Pinpoint the cell where the given text exists, returning its (x, y) midpoint coordinate. 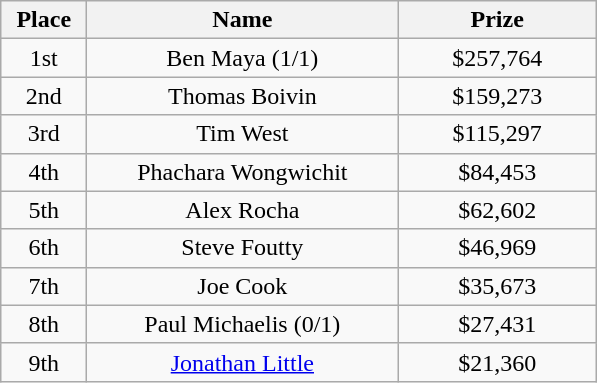
2nd (44, 96)
Paul Michaelis (0/1) (242, 324)
$115,297 (498, 134)
Joe Cook (242, 286)
$62,602 (498, 210)
$257,764 (498, 58)
Ben Maya (1/1) (242, 58)
Tim West (242, 134)
Alex Rocha (242, 210)
Steve Foutty (242, 248)
9th (44, 362)
4th (44, 172)
$27,431 (498, 324)
3rd (44, 134)
Prize (498, 20)
Name (242, 20)
Phachara Wongwichit (242, 172)
Place (44, 20)
Thomas Boivin (242, 96)
1st (44, 58)
8th (44, 324)
$159,273 (498, 96)
$35,673 (498, 286)
$21,360 (498, 362)
5th (44, 210)
Jonathan Little (242, 362)
$46,969 (498, 248)
6th (44, 248)
7th (44, 286)
$84,453 (498, 172)
